Extract the [X, Y] coordinate from the center of the cell holding the provided text.  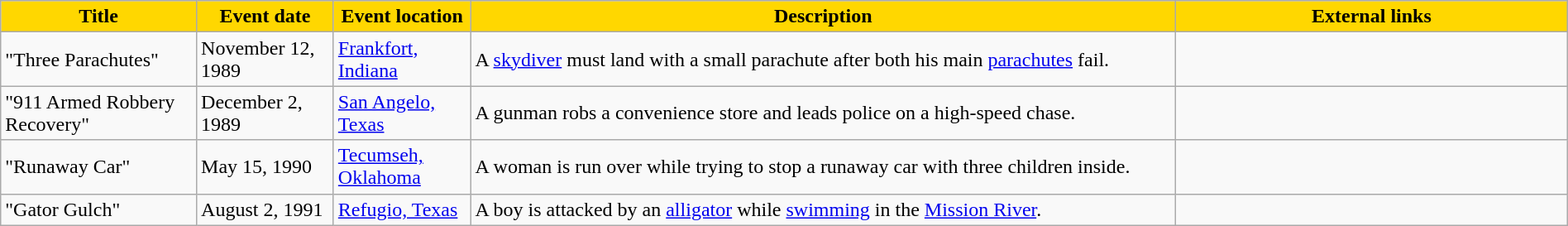
"Gator Gulch" [99, 209]
Title [99, 17]
San Angelo, Texas [402, 113]
Tecumseh, Oklahoma [402, 167]
A boy is attacked by an alligator while swimming in the Mission River. [824, 209]
A gunman robs a convenience store and leads police on a high-speed chase. [824, 113]
"Runaway Car" [99, 167]
"911 Armed Robbery Recovery" [99, 113]
"Three Parachutes" [99, 60]
A woman is run over while trying to stop a runaway car with three children inside. [824, 167]
November 12, 1989 [265, 60]
External links [1372, 17]
August 2, 1991 [265, 209]
Refugio, Texas [402, 209]
Event date [265, 17]
A skydiver must land with a small parachute after both his main parachutes fail. [824, 60]
Frankfort, Indiana [402, 60]
Description [824, 17]
December 2, 1989 [265, 113]
May 15, 1990 [265, 167]
Event location [402, 17]
